From the cell containing the given text, extract its center point as [x, y] coordinate. 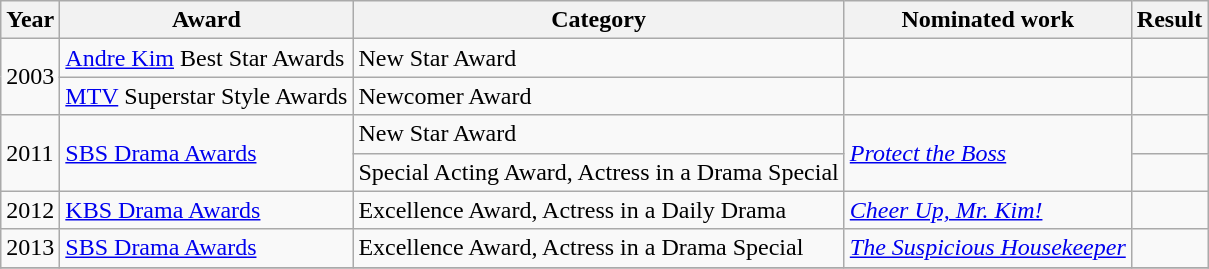
2012 [30, 210]
Protect the Boss [988, 153]
KBS Drama Awards [206, 210]
2011 [30, 153]
Special Acting Award, Actress in a Drama Special [598, 172]
Year [30, 20]
MTV Superstar Style Awards [206, 96]
Cheer Up, Mr. Kim! [988, 210]
Nominated work [988, 20]
Andre Kim Best Star Awards [206, 58]
Award [206, 20]
2003 [30, 77]
Result [1169, 20]
Excellence Award, Actress in a Daily Drama [598, 210]
The Suspicious Housekeeper [988, 248]
Excellence Award, Actress in a Drama Special [598, 248]
Newcomer Award [598, 96]
2013 [30, 248]
Category [598, 20]
